Identify which cell holds the provided text, then report its [x, y] central coordinate. 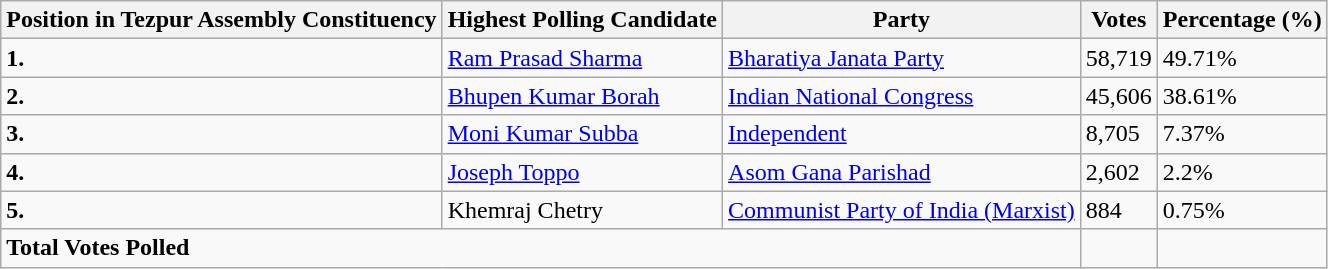
Independent [902, 134]
Highest Polling Candidate [582, 20]
Indian National Congress [902, 96]
Moni Kumar Subba [582, 134]
0.75% [1242, 210]
Total Votes Polled [541, 248]
Khemraj Chetry [582, 210]
Bharatiya Janata Party [902, 58]
Percentage (%) [1242, 20]
Asom Gana Parishad [902, 172]
2. [222, 96]
49.71% [1242, 58]
4. [222, 172]
Ram Prasad Sharma [582, 58]
Communist Party of India (Marxist) [902, 210]
45,606 [1118, 96]
2,602 [1118, 172]
5. [222, 210]
7.37% [1242, 134]
884 [1118, 210]
Bhupen Kumar Borah [582, 96]
Joseph Toppo [582, 172]
3. [222, 134]
Votes [1118, 20]
Party [902, 20]
Position in Tezpur Assembly Constituency [222, 20]
38.61% [1242, 96]
8,705 [1118, 134]
1. [222, 58]
2.2% [1242, 172]
58,719 [1118, 58]
